Return the [x, y] coordinate for the center point of the cell that contains the specified text.  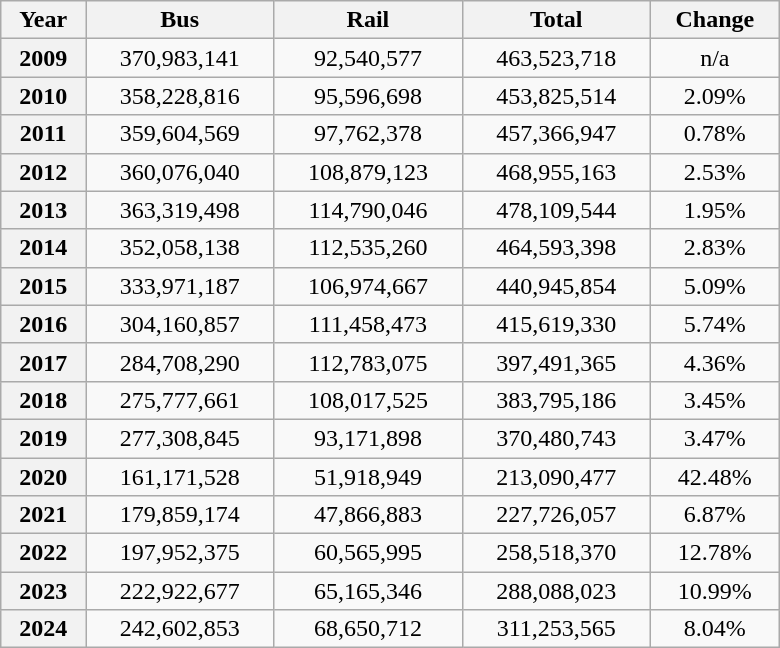
440,945,854 [556, 286]
2016 [44, 324]
197,952,375 [180, 553]
Bus [180, 20]
2012 [44, 172]
111,458,473 [368, 324]
6.87% [714, 515]
108,017,525 [368, 400]
65,165,346 [368, 591]
106,974,667 [368, 286]
464,593,398 [556, 248]
213,090,477 [556, 477]
468,955,163 [556, 172]
227,726,057 [556, 515]
463,523,718 [556, 58]
242,602,853 [180, 629]
2.83% [714, 248]
2020 [44, 477]
333,971,187 [180, 286]
2011 [44, 134]
363,319,498 [180, 210]
2018 [44, 400]
277,308,845 [180, 438]
112,535,260 [368, 248]
383,795,186 [556, 400]
2015 [44, 286]
2013 [44, 210]
415,619,330 [556, 324]
284,708,290 [180, 362]
2024 [44, 629]
478,109,544 [556, 210]
2010 [44, 96]
179,859,174 [180, 515]
161,171,528 [180, 477]
288,088,023 [556, 591]
275,777,661 [180, 400]
5.74% [714, 324]
12.78% [714, 553]
258,518,370 [556, 553]
397,491,365 [556, 362]
Total [556, 20]
n/a [714, 58]
42.48% [714, 477]
2017 [44, 362]
2022 [44, 553]
359,604,569 [180, 134]
Rail [368, 20]
8.04% [714, 629]
3.45% [714, 400]
Year [44, 20]
60,565,995 [368, 553]
2019 [44, 438]
352,058,138 [180, 248]
68,650,712 [368, 629]
97,762,378 [368, 134]
1.95% [714, 210]
453,825,514 [556, 96]
51,918,949 [368, 477]
360,076,040 [180, 172]
358,228,816 [180, 96]
2.09% [714, 96]
2.53% [714, 172]
4.36% [714, 362]
2021 [44, 515]
0.78% [714, 134]
3.47% [714, 438]
10.99% [714, 591]
112,783,075 [368, 362]
108,879,123 [368, 172]
222,922,677 [180, 591]
370,480,743 [556, 438]
5.09% [714, 286]
2023 [44, 591]
304,160,857 [180, 324]
370,983,141 [180, 58]
47,866,883 [368, 515]
Change [714, 20]
93,171,898 [368, 438]
2009 [44, 58]
114,790,046 [368, 210]
95,596,698 [368, 96]
92,540,577 [368, 58]
311,253,565 [556, 629]
457,366,947 [556, 134]
2014 [44, 248]
